Extract the (x, y) coordinate from the center of the cell holding the provided text.  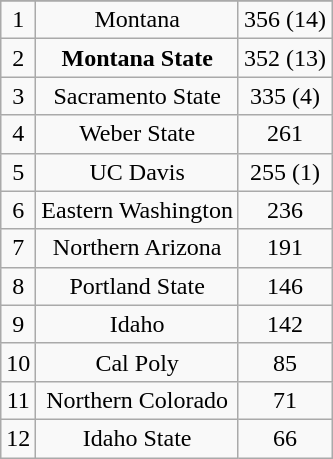
Montana State (138, 58)
Northern Colorado (138, 400)
Idaho (138, 324)
2 (18, 58)
66 (284, 438)
Cal Poly (138, 362)
Northern Arizona (138, 248)
146 (284, 286)
7 (18, 248)
Montana (138, 20)
356 (14) (284, 20)
255 (1) (284, 172)
6 (18, 210)
191 (284, 248)
261 (284, 134)
1 (18, 20)
Eastern Washington (138, 210)
5 (18, 172)
8 (18, 286)
352 (13) (284, 58)
3 (18, 96)
UC Davis (138, 172)
12 (18, 438)
11 (18, 400)
71 (284, 400)
Idaho State (138, 438)
10 (18, 362)
Portland State (138, 286)
236 (284, 210)
Sacramento State (138, 96)
85 (284, 362)
9 (18, 324)
4 (18, 134)
335 (4) (284, 96)
Weber State (138, 134)
142 (284, 324)
